Identify which cell holds the provided text, then report its (X, Y) central coordinate. 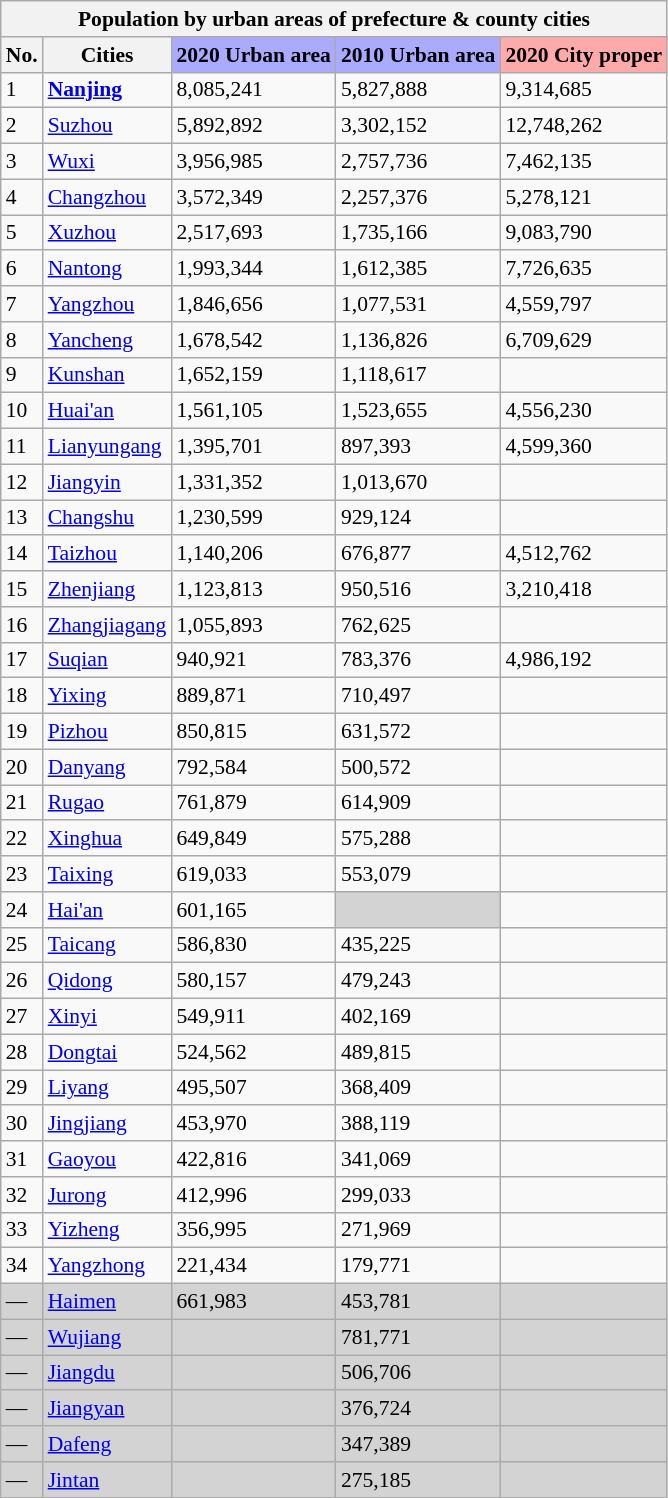
7 (22, 304)
1,123,813 (253, 589)
Population by urban areas of prefecture & county cities (334, 19)
580,157 (253, 981)
6 (22, 269)
30 (22, 1124)
12 (22, 482)
3,302,152 (418, 126)
3 (22, 162)
221,434 (253, 1266)
495,507 (253, 1088)
341,069 (418, 1159)
Qidong (108, 981)
1,523,655 (418, 411)
5,278,121 (584, 197)
661,983 (253, 1302)
1,561,105 (253, 411)
676,877 (418, 554)
Liyang (108, 1088)
Jintan (108, 1480)
2020 Urban area (253, 55)
179,771 (418, 1266)
2020 City proper (584, 55)
2 (22, 126)
Suzhou (108, 126)
Yangzhong (108, 1266)
7,462,135 (584, 162)
7,726,635 (584, 269)
Xuzhou (108, 233)
1,136,826 (418, 340)
Yangzhou (108, 304)
4,512,762 (584, 554)
32 (22, 1195)
Rugao (108, 803)
614,909 (418, 803)
16 (22, 625)
3,572,349 (253, 197)
4,556,230 (584, 411)
889,871 (253, 696)
4 (22, 197)
356,995 (253, 1230)
929,124 (418, 518)
Wuxi (108, 162)
26 (22, 981)
792,584 (253, 767)
23 (22, 874)
Huai'an (108, 411)
9 (22, 375)
2,517,693 (253, 233)
33 (22, 1230)
5 (22, 233)
575,288 (418, 839)
Jingjiang (108, 1124)
Yancheng (108, 340)
1,118,617 (418, 375)
9,083,790 (584, 233)
Xinyi (108, 1017)
347,389 (418, 1444)
412,996 (253, 1195)
19 (22, 732)
Jiangyan (108, 1409)
1,140,206 (253, 554)
Gaoyou (108, 1159)
402,169 (418, 1017)
1,230,599 (253, 518)
15 (22, 589)
422,816 (253, 1159)
8,085,241 (253, 90)
11 (22, 447)
22 (22, 839)
783,376 (418, 660)
500,572 (418, 767)
27 (22, 1017)
453,781 (418, 1302)
649,849 (253, 839)
Hai'an (108, 910)
761,879 (253, 803)
489,815 (418, 1052)
3,956,985 (253, 162)
553,079 (418, 874)
Cities (108, 55)
299,033 (418, 1195)
9,314,685 (584, 90)
Taixing (108, 874)
1,612,385 (418, 269)
762,625 (418, 625)
Pizhou (108, 732)
3,210,418 (584, 589)
6,709,629 (584, 340)
368,409 (418, 1088)
524,562 (253, 1052)
950,516 (418, 589)
5,892,892 (253, 126)
1 (22, 90)
29 (22, 1088)
Haimen (108, 1302)
12,748,262 (584, 126)
1,055,893 (253, 625)
20 (22, 767)
13 (22, 518)
1,678,542 (253, 340)
1,013,670 (418, 482)
Jiangdu (108, 1373)
601,165 (253, 910)
28 (22, 1052)
897,393 (418, 447)
1,331,352 (253, 482)
1,735,166 (418, 233)
1,993,344 (253, 269)
275,185 (418, 1480)
18 (22, 696)
376,724 (418, 1409)
2,257,376 (418, 197)
1,077,531 (418, 304)
Changzhou (108, 197)
271,969 (418, 1230)
Lianyungang (108, 447)
619,033 (253, 874)
Danyang (108, 767)
Suqian (108, 660)
940,921 (253, 660)
Changshu (108, 518)
No. (22, 55)
Xinghua (108, 839)
21 (22, 803)
506,706 (418, 1373)
2010 Urban area (418, 55)
435,225 (418, 945)
Dafeng (108, 1444)
25 (22, 945)
549,911 (253, 1017)
31 (22, 1159)
10 (22, 411)
Nanjing (108, 90)
Taicang (108, 945)
Wujiang (108, 1337)
Yixing (108, 696)
34 (22, 1266)
710,497 (418, 696)
14 (22, 554)
5,827,888 (418, 90)
4,599,360 (584, 447)
850,815 (253, 732)
631,572 (418, 732)
586,830 (253, 945)
1,652,159 (253, 375)
17 (22, 660)
4,559,797 (584, 304)
Taizhou (108, 554)
1,395,701 (253, 447)
24 (22, 910)
453,970 (253, 1124)
479,243 (418, 981)
Dongtai (108, 1052)
Zhangjiagang (108, 625)
Kunshan (108, 375)
Nantong (108, 269)
4,986,192 (584, 660)
781,771 (418, 1337)
388,119 (418, 1124)
Jurong (108, 1195)
Jiangyin (108, 482)
Yizheng (108, 1230)
1,846,656 (253, 304)
2,757,736 (418, 162)
Zhenjiang (108, 589)
8 (22, 340)
